Output the [x, y] coordinate of the center of the cell containing the given text.  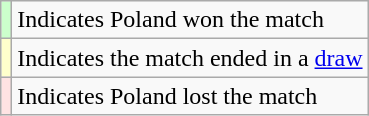
Indicates Poland won the match [190, 20]
Indicates Poland lost the match [190, 96]
Indicates the match ended in a draw [190, 58]
